For the text-containing cell, return its midpoint in [x, y] coordinate format. 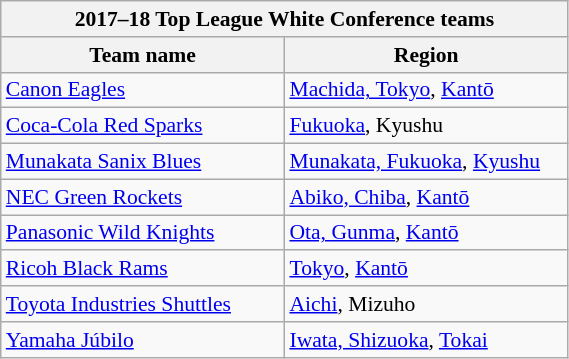
Munakata, Fukuoka, Kyushu [426, 162]
NEC Green Rockets [143, 197]
Team name [143, 55]
Coca-Cola Red Sparks [143, 126]
Tokyo, Kantō [426, 269]
Ota, Gunma, Kantō [426, 233]
Munakata Sanix Blues [143, 162]
Canon Eagles [143, 90]
Fukuoka, Kyushu [426, 126]
Aichi, Mizuho [426, 304]
Machida, Tokyo, Kantō [426, 90]
Panasonic Wild Knights [143, 233]
2017–18 Top League White Conference teams [284, 19]
Yamaha Júbilo [143, 340]
Abiko, Chiba, Kantō [426, 197]
Iwata, Shizuoka, Tokai [426, 340]
Ricoh Black Rams [143, 269]
Region [426, 55]
Toyota Industries Shuttles [143, 304]
